Pinpoint the cell where the given text exists, returning its [x, y] midpoint coordinate. 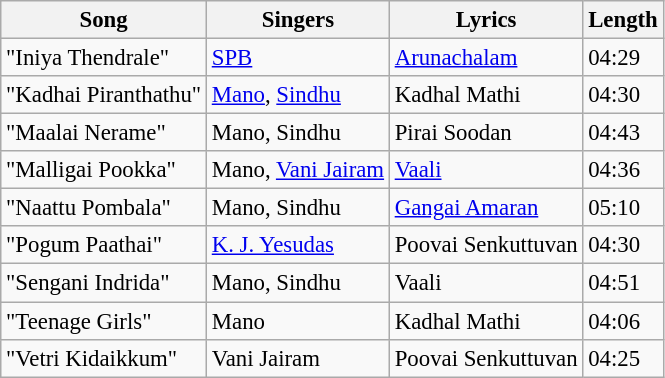
04:25 [623, 358]
05:10 [623, 208]
"Malligai Pookka" [104, 170]
Arunachalam [486, 58]
Pirai Soodan [486, 133]
"Maalai Nerame" [104, 133]
"Pogum Paathai" [104, 245]
04:29 [623, 58]
"Teenage Girls" [104, 321]
Mano [298, 321]
"Naattu Pombala" [104, 208]
K. J. Yesudas [298, 245]
Singers [298, 20]
"Iniya Thendrale" [104, 58]
04:06 [623, 321]
"Vetri Kidaikkum" [104, 358]
"Kadhai Piranthathu" [104, 95]
04:51 [623, 283]
Gangai Amaran [486, 208]
"Sengani Indrida" [104, 283]
Length [623, 20]
Vani Jairam [298, 358]
Mano, Vani Jairam [298, 170]
04:43 [623, 133]
SPB [298, 58]
04:36 [623, 170]
Lyrics [486, 20]
Song [104, 20]
